Locate the cell with the specified text and output its [X, Y] center coordinate. 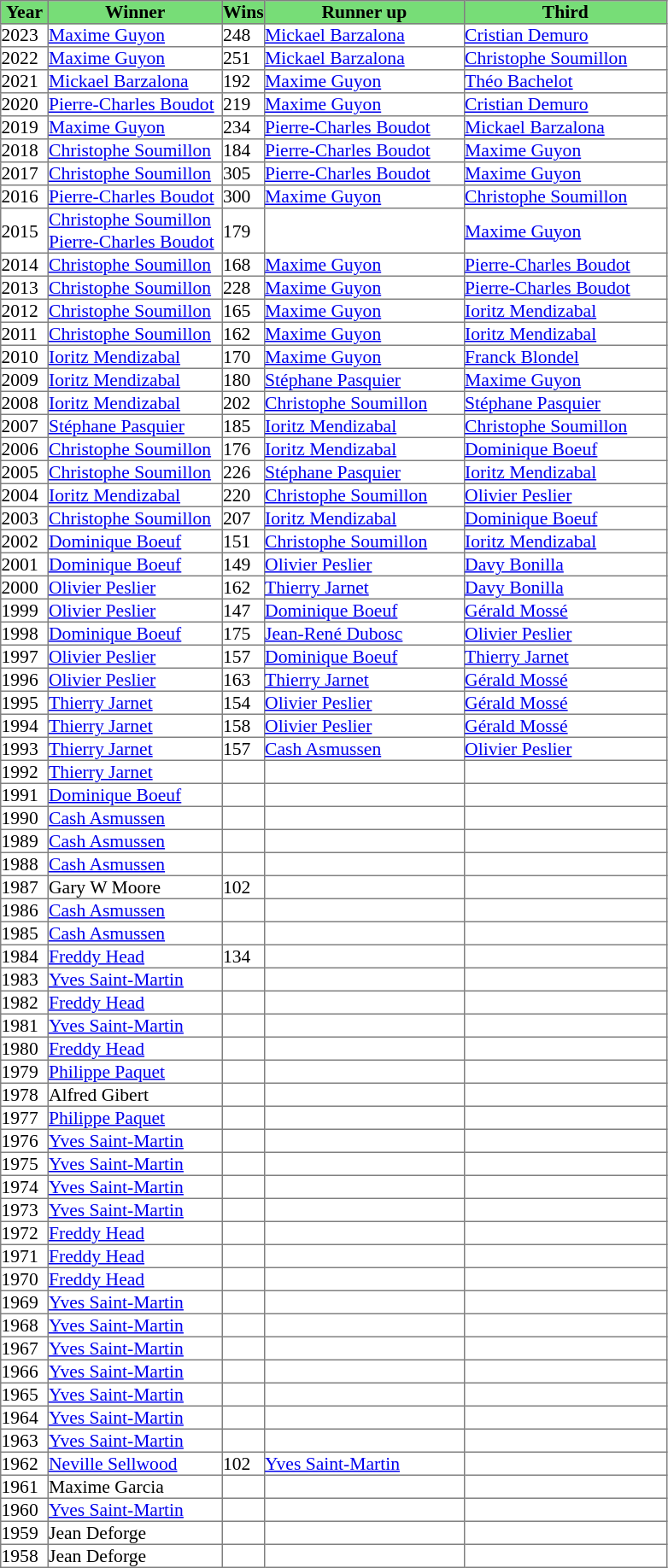
1998 [25, 634]
154 [243, 702]
184 [243, 150]
1961 [25, 1486]
Jean-René Dubosc [364, 634]
2011 [25, 333]
Third [565, 12]
202 [243, 403]
2015 [25, 231]
2002 [25, 541]
1994 [25, 726]
1984 [25, 957]
2007 [25, 425]
Franck Blondel [565, 357]
2005 [25, 471]
1958 [25, 1556]
1995 [25, 702]
2022 [25, 58]
Théo Bachelot [565, 82]
1974 [25, 1187]
Christophe SoumillonPierre-Charles Boudot [135, 231]
1991 [25, 794]
1964 [25, 1418]
1985 [25, 933]
2000 [25, 588]
168 [243, 265]
Wins [243, 12]
Neville Sellwood [135, 1464]
2004 [25, 495]
226 [243, 471]
176 [243, 449]
234 [243, 128]
1979 [25, 1071]
2008 [25, 403]
305 [243, 174]
2001 [25, 564]
2023 [25, 36]
151 [243, 541]
Year [25, 12]
1977 [25, 1117]
2019 [25, 128]
170 [243, 357]
2009 [25, 379]
1976 [25, 1141]
175 [243, 634]
248 [243, 36]
1970 [25, 1279]
158 [243, 726]
1983 [25, 979]
163 [243, 680]
1971 [25, 1255]
219 [243, 104]
1966 [25, 1372]
2020 [25, 104]
1993 [25, 748]
2010 [25, 357]
1975 [25, 1163]
2006 [25, 449]
147 [243, 610]
1982 [25, 1003]
Alfred Gibert [135, 1095]
2016 [25, 196]
192 [243, 82]
165 [243, 311]
1996 [25, 680]
179 [243, 231]
1963 [25, 1440]
149 [243, 564]
2003 [25, 518]
2013 [25, 287]
1980 [25, 1049]
1999 [25, 610]
1997 [25, 656]
1968 [25, 1325]
1962 [25, 1464]
1990 [25, 818]
1960 [25, 1510]
1992 [25, 772]
1987 [25, 886]
1967 [25, 1348]
1978 [25, 1095]
1969 [25, 1302]
1986 [25, 910]
Runner up [364, 12]
1959 [25, 1532]
Winner [135, 12]
Gary W Moore [135, 886]
1989 [25, 840]
2018 [25, 150]
134 [243, 957]
220 [243, 495]
228 [243, 287]
1973 [25, 1209]
207 [243, 518]
2012 [25, 311]
1972 [25, 1233]
185 [243, 425]
2021 [25, 82]
1981 [25, 1025]
1988 [25, 864]
180 [243, 379]
300 [243, 196]
Maxime Garcia [135, 1486]
2017 [25, 174]
2014 [25, 265]
251 [243, 58]
1965 [25, 1394]
